Return the (X, Y) coordinate for the center point of the cell that contains the specified text.  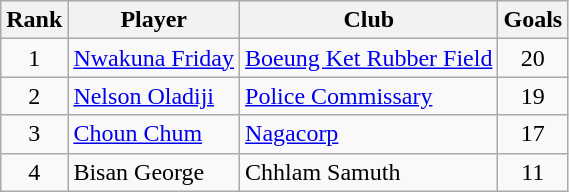
Nagacorp (369, 134)
Bisan George (154, 172)
Police Commissary (369, 96)
19 (533, 96)
Boeung Ket Rubber Field (369, 58)
Goals (533, 20)
1 (34, 58)
17 (533, 134)
Choun Chum (154, 134)
Chhlam Samuth (369, 172)
Player (154, 20)
11 (533, 172)
Rank (34, 20)
3 (34, 134)
4 (34, 172)
Club (369, 20)
20 (533, 58)
2 (34, 96)
Nelson Oladiji (154, 96)
Nwakuna Friday (154, 58)
